Extract the (x, y) coordinate from the center of the cell holding the provided text.  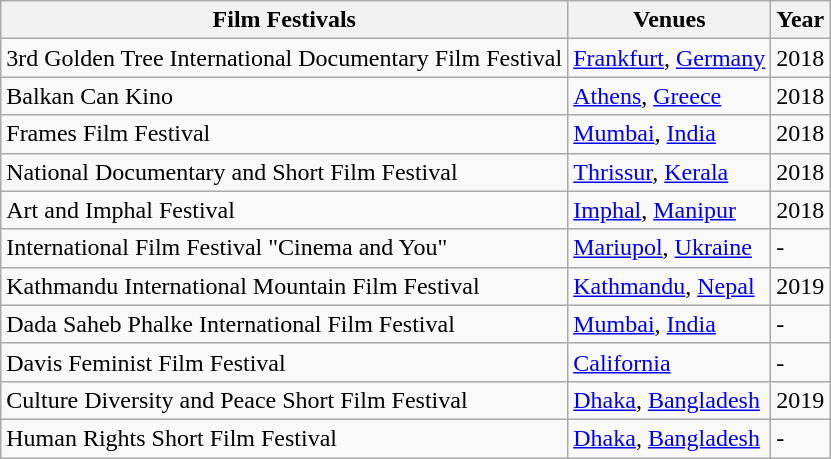
Athens, Greece (670, 96)
Culture Diversity and Peace Short Film Festival (284, 400)
Thrissur, Kerala (670, 172)
Kathmandu, Nepal (670, 286)
California (670, 362)
Frankfurt, Germany (670, 58)
Mariupol, Ukraine (670, 248)
Imphal, Manipur (670, 210)
Year (800, 20)
Venues (670, 20)
Davis Feminist Film Festival (284, 362)
Kathmandu International Mountain Film Festival (284, 286)
Frames Film Festival (284, 134)
Dada Saheb Phalke International Film Festival (284, 324)
Film Festivals (284, 20)
International Film Festival "Cinema and You" (284, 248)
Human Rights Short Film Festival (284, 438)
3rd Golden Tree International Documentary Film Festival (284, 58)
Balkan Can Kino (284, 96)
National Documentary and Short Film Festival (284, 172)
Art and Imphal Festival (284, 210)
